From the cell containing the given text, extract its center point as [x, y] coordinate. 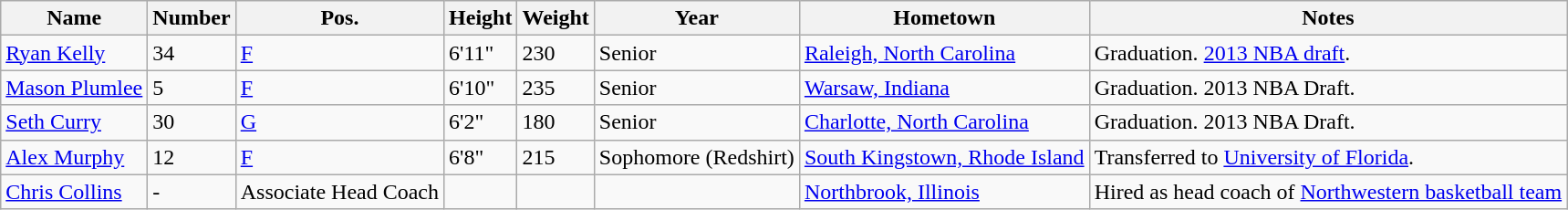
5 [192, 88]
30 [192, 122]
230 [556, 53]
Raleigh, North Carolina [944, 53]
235 [556, 88]
Alex Murphy [75, 157]
Charlotte, North Carolina [944, 122]
215 [556, 157]
South Kingstown, Rhode Island [944, 157]
Ryan Kelly [75, 53]
Warsaw, Indiana [944, 88]
Mason Plumlee [75, 88]
Transferred to University of Florida. [1328, 157]
6'2" [481, 122]
Associate Head Coach [339, 192]
Number [192, 18]
Seth Curry [75, 122]
6'10" [481, 88]
Hired as head coach of Northwestern basketball team [1328, 192]
180 [556, 122]
Northbrook, Illinois [944, 192]
Name [75, 18]
6'11" [481, 53]
- [192, 192]
Pos. [339, 18]
Chris Collins [75, 192]
Notes [1328, 18]
G [339, 122]
12 [192, 157]
Graduation. 2013 NBA draft. [1328, 53]
Weight [556, 18]
Height [481, 18]
6'8" [481, 157]
Hometown [944, 18]
Year [697, 18]
Sophomore (Redshirt) [697, 157]
34 [192, 53]
